Identify which cell holds the provided text, then report its (x, y) central coordinate. 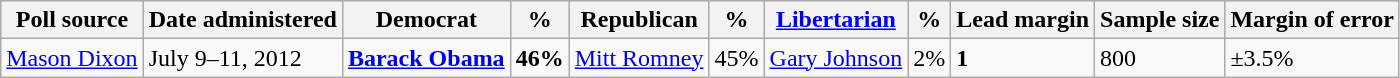
Gary Johnson (836, 58)
Lead margin (1023, 20)
±3.5% (1312, 58)
1 (1023, 58)
2% (930, 58)
Democrat (426, 20)
800 (1160, 58)
Sample size (1160, 20)
Date administered (242, 20)
46% (540, 58)
Poll source (72, 20)
July 9–11, 2012 (242, 58)
Libertarian (836, 20)
Mitt Romney (639, 58)
Barack Obama (426, 58)
Mason Dixon (72, 58)
Republican (639, 20)
Margin of error (1312, 20)
45% (736, 58)
